Find where the given text appears and provide that cell's center as (X, Y) coordinate. 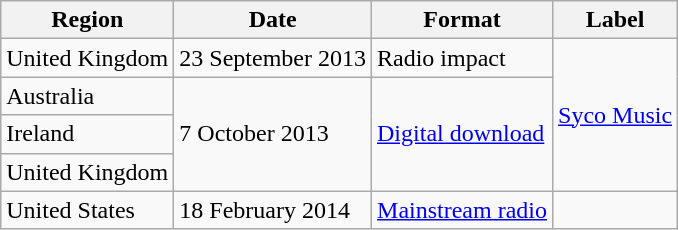
United States (88, 210)
Format (462, 20)
Syco Music (616, 115)
Australia (88, 96)
Ireland (88, 134)
Region (88, 20)
Date (273, 20)
Label (616, 20)
Radio impact (462, 58)
7 October 2013 (273, 134)
23 September 2013 (273, 58)
Digital download (462, 134)
18 February 2014 (273, 210)
Mainstream radio (462, 210)
